Output the [X, Y] coordinate of the center of the cell containing the given text.  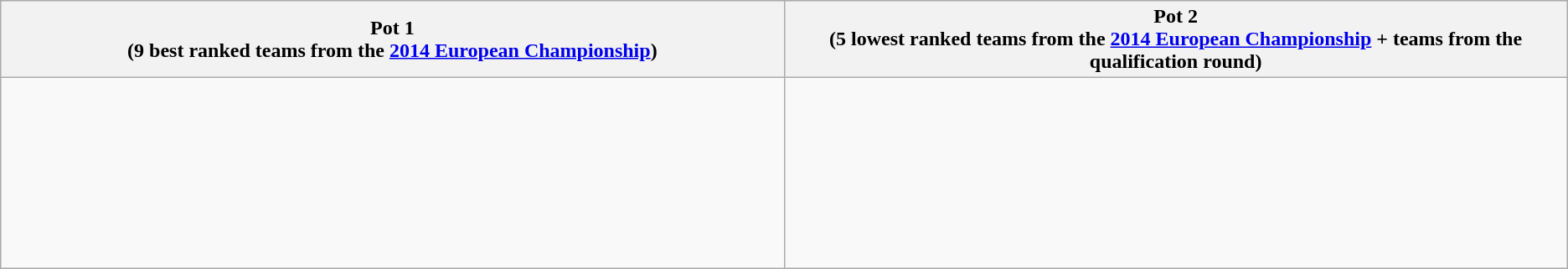
Pot 2 (5 lowest ranked teams from the 2014 European Championship + teams from the qualification round) [1176, 39]
Pot 1 (9 best ranked teams from the 2014 European Championship) [392, 39]
